Locate the cell with the specified text and output its (x, y) center coordinate. 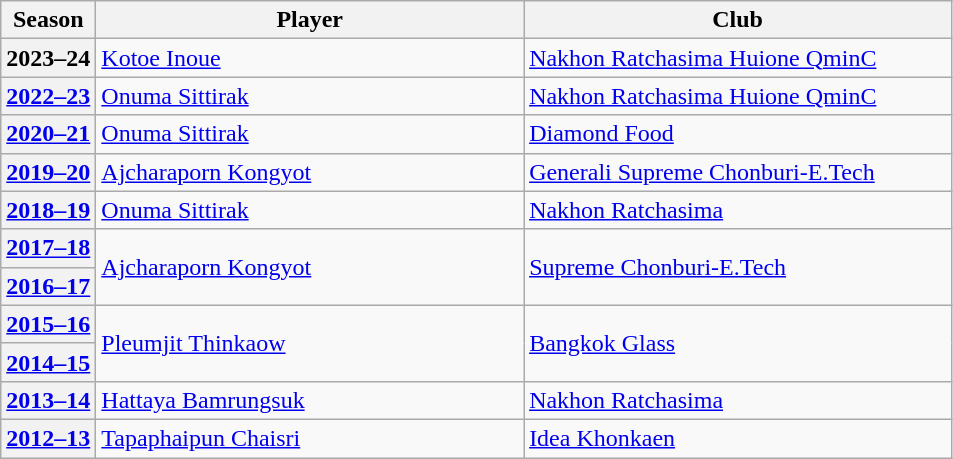
Supreme Chonburi-E.Tech (738, 267)
2022–23 (48, 96)
2015–16 (48, 324)
Club (738, 20)
2020–21 (48, 134)
2018–19 (48, 210)
2016–17 (48, 286)
Kotoe Inoue (310, 58)
Season (48, 20)
2019–20 (48, 172)
Bangkok Glass (738, 343)
Pleumjit Thinkaow (310, 343)
2012–13 (48, 438)
Generali Supreme Chonburi-E.Tech (738, 172)
Hattaya Bamrungsuk (310, 400)
Tapaphaipun Chaisri (310, 438)
Idea Khonkaen (738, 438)
2013–14 (48, 400)
2014–15 (48, 362)
Player (310, 20)
2023–24 (48, 58)
2017–18 (48, 248)
Diamond Food (738, 134)
